For the text-containing cell, return its midpoint in (x, y) coordinate format. 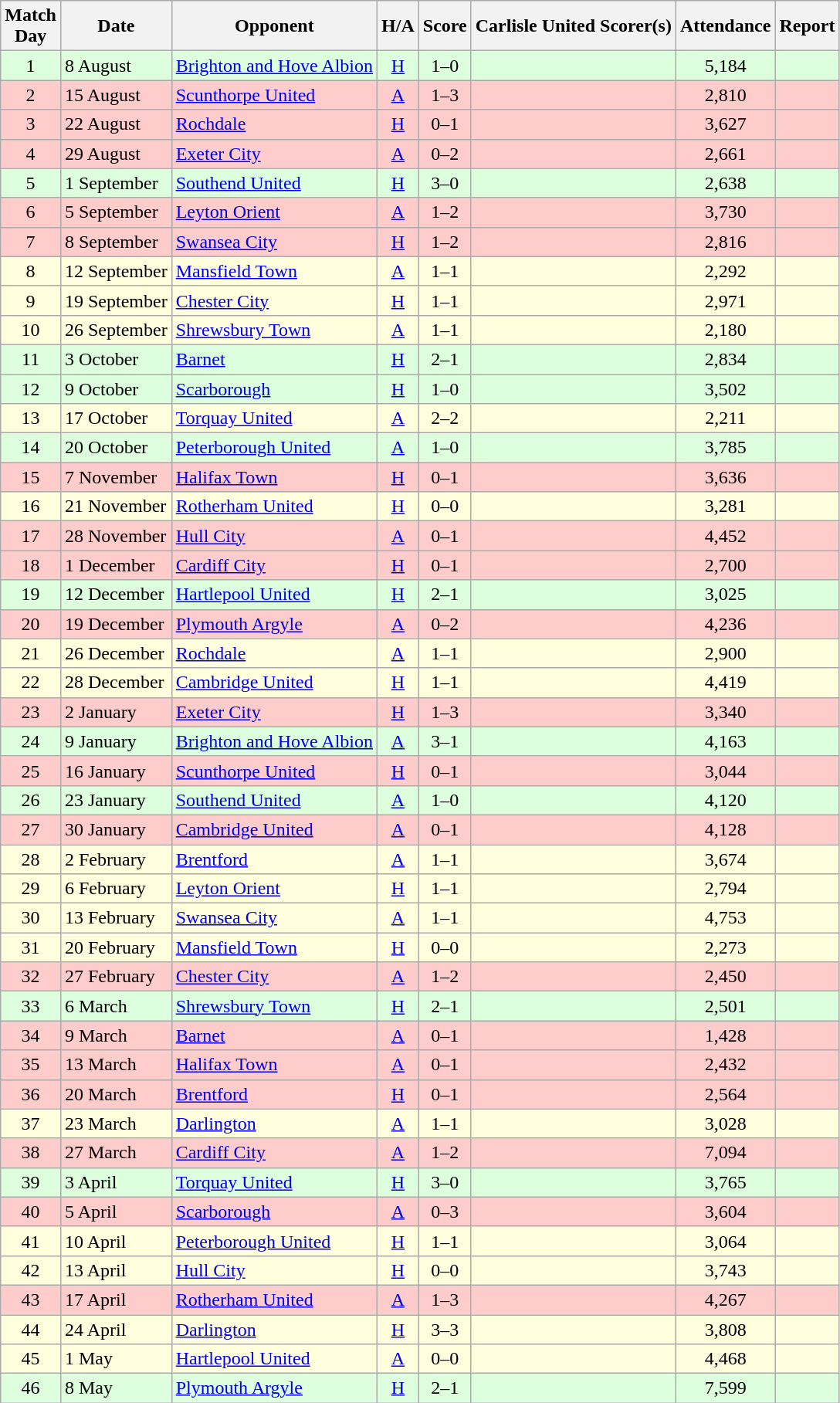
1 December (116, 565)
8 September (116, 242)
20 March (116, 1094)
5 September (116, 212)
3 October (116, 359)
4,753 (725, 918)
46 (31, 1388)
3,340 (725, 712)
Report (808, 26)
Opponent (274, 26)
32 (31, 977)
2,211 (725, 419)
3,028 (725, 1123)
24 (31, 741)
22 August (116, 124)
24 April (116, 1329)
19 December (116, 624)
8 (31, 271)
3,044 (725, 771)
4,128 (725, 829)
4,419 (725, 683)
3,636 (725, 477)
27 (31, 829)
13 March (116, 1065)
19 September (116, 300)
20 October (116, 448)
2,292 (725, 271)
27 February (116, 977)
3,674 (725, 859)
Date (116, 26)
Attendance (725, 26)
44 (31, 1329)
2,971 (725, 300)
12 December (116, 595)
3,808 (725, 1329)
2,794 (725, 889)
3,627 (725, 124)
42 (31, 1270)
15 (31, 477)
2,501 (725, 1006)
30 (31, 918)
31 (31, 947)
27 March (116, 1153)
7,094 (725, 1153)
38 (31, 1153)
13 (31, 419)
26 (31, 800)
35 (31, 1065)
3,281 (725, 507)
28 December (116, 683)
11 (31, 359)
9 October (116, 388)
15 August (116, 95)
14 (31, 448)
3 (31, 124)
6 (31, 212)
23 January (116, 800)
13 February (116, 918)
37 (31, 1123)
2,450 (725, 977)
26 September (116, 330)
28 (31, 859)
Match Day (31, 26)
7 (31, 242)
1,428 (725, 1035)
19 (31, 595)
5 (31, 183)
33 (31, 1006)
7 November (116, 477)
4,267 (725, 1300)
23 (31, 712)
17 (31, 536)
3,743 (725, 1270)
12 (31, 388)
23 March (116, 1123)
16 January (116, 771)
20 February (116, 947)
4,452 (725, 536)
2,700 (725, 565)
3,730 (725, 212)
2 January (116, 712)
20 (31, 624)
10 (31, 330)
28 November (116, 536)
22 (31, 683)
2,834 (725, 359)
4,236 (725, 624)
34 (31, 1035)
8 May (116, 1388)
29 (31, 889)
2–2 (445, 419)
4,120 (725, 800)
17 October (116, 419)
2,432 (725, 1065)
36 (31, 1094)
13 April (116, 1270)
9 (31, 300)
4,163 (725, 741)
41 (31, 1241)
2,900 (725, 653)
9 March (116, 1035)
18 (31, 565)
2,810 (725, 95)
21 (31, 653)
25 (31, 771)
7,599 (725, 1388)
10 April (116, 1241)
17 April (116, 1300)
45 (31, 1359)
3,604 (725, 1212)
30 January (116, 829)
2 (31, 95)
8 August (116, 66)
4,468 (725, 1359)
9 January (116, 741)
5,184 (725, 66)
6 February (116, 889)
26 December (116, 653)
40 (31, 1212)
Carlisle United Scorer(s) (573, 26)
Score (445, 26)
5 April (116, 1212)
1 May (116, 1359)
2,273 (725, 947)
12 September (116, 271)
43 (31, 1300)
3–3 (445, 1329)
16 (31, 507)
3,502 (725, 388)
1 September (116, 183)
4 (31, 154)
29 August (116, 154)
3–1 (445, 741)
2,564 (725, 1094)
3 April (116, 1182)
21 November (116, 507)
H/A (398, 26)
3,025 (725, 595)
3,765 (725, 1182)
2,816 (725, 242)
3,785 (725, 448)
1 (31, 66)
0–3 (445, 1212)
2,180 (725, 330)
3,064 (725, 1241)
2,638 (725, 183)
2,661 (725, 154)
6 March (116, 1006)
39 (31, 1182)
2 February (116, 859)
